Pinpoint the cell where the given text exists, returning its (X, Y) midpoint coordinate. 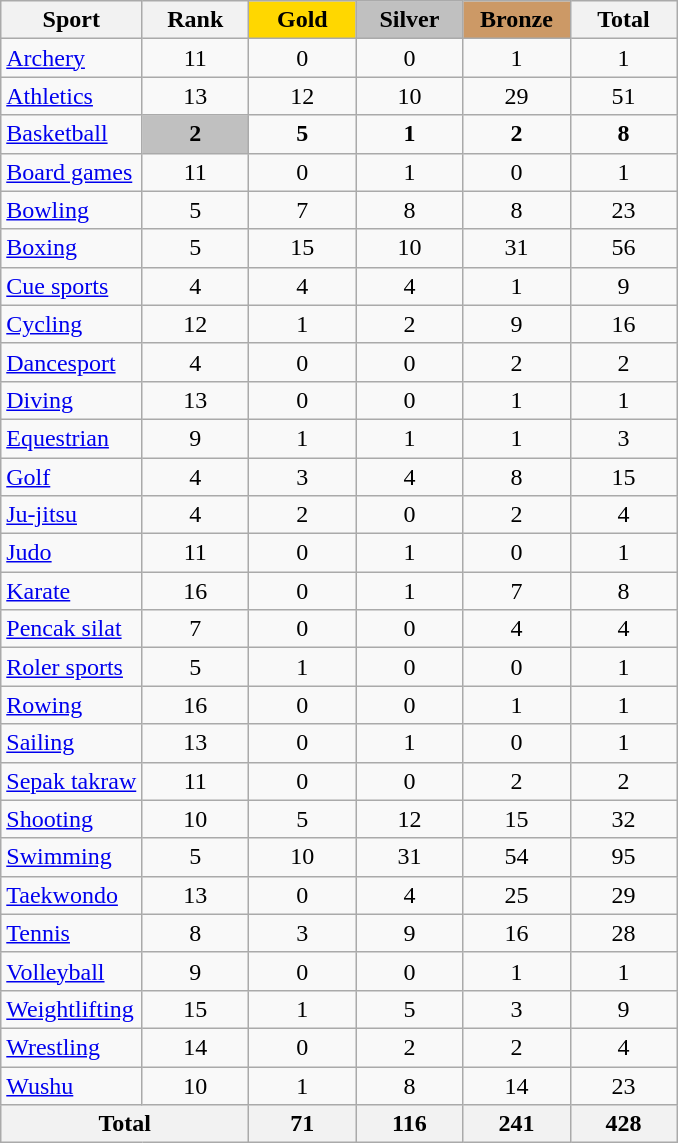
Taekwondo (72, 895)
28 (624, 933)
95 (624, 857)
Karate (72, 591)
Bronze (516, 20)
Shooting (72, 819)
241 (516, 1124)
Board games (72, 172)
Swimming (72, 857)
51 (624, 96)
Judo (72, 553)
Boxing (72, 248)
428 (624, 1124)
Roler sports (72, 667)
Diving (72, 400)
Rank (196, 20)
Athletics (72, 96)
Sport (72, 20)
54 (516, 857)
Cycling (72, 324)
Rowing (72, 705)
Golf (72, 477)
Gold (302, 20)
Basketball (72, 134)
Dancesport (72, 362)
71 (302, 1124)
Pencak silat (72, 629)
Tennis (72, 933)
Sailing (72, 743)
Equestrian (72, 438)
Ju-jitsu (72, 515)
Wrestling (72, 1047)
56 (624, 248)
25 (516, 895)
Sepak takraw (72, 781)
Wushu (72, 1085)
Volleyball (72, 971)
Silver (410, 20)
116 (410, 1124)
Bowling (72, 210)
Cue sports (72, 286)
Weightlifting (72, 1009)
32 (624, 819)
Archery (72, 58)
